Capture the cell that displays the provided text and extract its [X, Y] central coordinate. 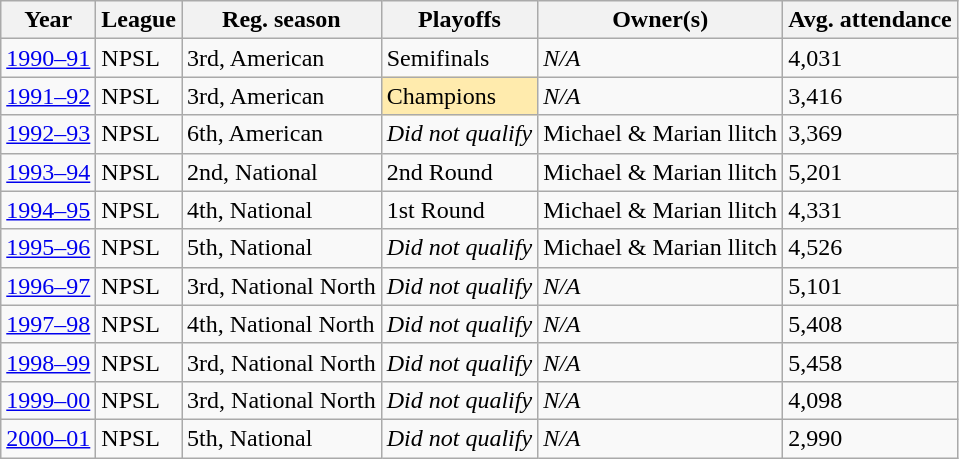
Playoffs [459, 20]
3,416 [870, 96]
2000–01 [48, 438]
1993–94 [48, 172]
1990–91 [48, 58]
6th, American [282, 134]
1994–95 [48, 210]
Champions [459, 96]
5,101 [870, 286]
1992–93 [48, 134]
4,098 [870, 400]
1998–99 [48, 362]
1997–98 [48, 324]
Year [48, 20]
1999–00 [48, 400]
1995–96 [48, 248]
1st Round [459, 210]
Avg. attendance [870, 20]
5,458 [870, 362]
2nd Round [459, 172]
4,031 [870, 58]
1991–92 [48, 96]
4th, National [282, 210]
Semifinals [459, 58]
4th, National North [282, 324]
Owner(s) [660, 20]
4,526 [870, 248]
League [139, 20]
Reg. season [282, 20]
2,990 [870, 438]
1996–97 [48, 286]
5,201 [870, 172]
4,331 [870, 210]
5,408 [870, 324]
3,369 [870, 134]
2nd, National [282, 172]
